Provide the [X, Y] coordinate of the cell's center where the given text is located.  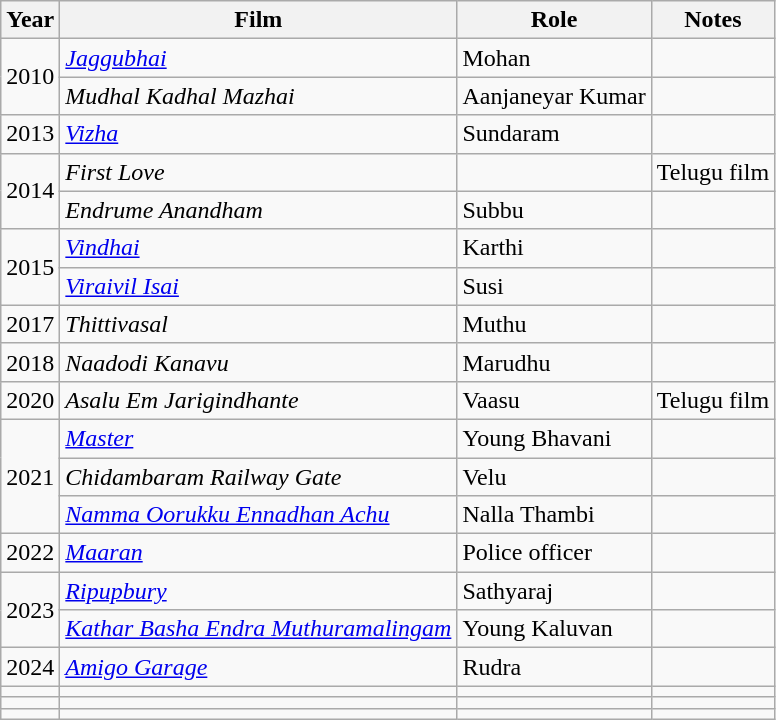
Vindhai [258, 248]
Chidambaram Railway Gate [258, 477]
Police officer [554, 553]
2015 [30, 267]
First Love [258, 172]
Year [30, 20]
2018 [30, 362]
Naadodi Kanavu [258, 362]
Sundaram [554, 134]
Young Bhavani [554, 438]
Master [258, 438]
2013 [30, 134]
Subbu [554, 210]
Velu [554, 477]
Young Kaluvan [554, 629]
2020 [30, 400]
Nalla Thambi [554, 515]
Karthi [554, 248]
Sathyaraj [554, 591]
Notes [712, 20]
Mohan [554, 58]
Thittivasal [258, 324]
Maaran [258, 553]
Endrume Anandham [258, 210]
Film [258, 20]
Aanjaneyar Kumar [554, 96]
Marudhu [554, 362]
2022 [30, 553]
Role [554, 20]
2024 [30, 667]
Ripupbury [258, 591]
Vizha [258, 134]
2021 [30, 476]
2010 [30, 77]
Asalu Em Jarigindhante [258, 400]
Susi [554, 286]
Mudhal Kadhal Mazhai [258, 96]
Rudra [554, 667]
Muthu [554, 324]
Viraivil Isai [258, 286]
2023 [30, 610]
2014 [30, 191]
2017 [30, 324]
Jaggubhai [258, 58]
Amigo Garage [258, 667]
Kathar Basha Endra Muthuramalingam [258, 629]
Vaasu [554, 400]
Namma Oorukku Ennadhan Achu [258, 515]
